Return the [x, y] coordinate for the center point of the cell that contains the specified text.  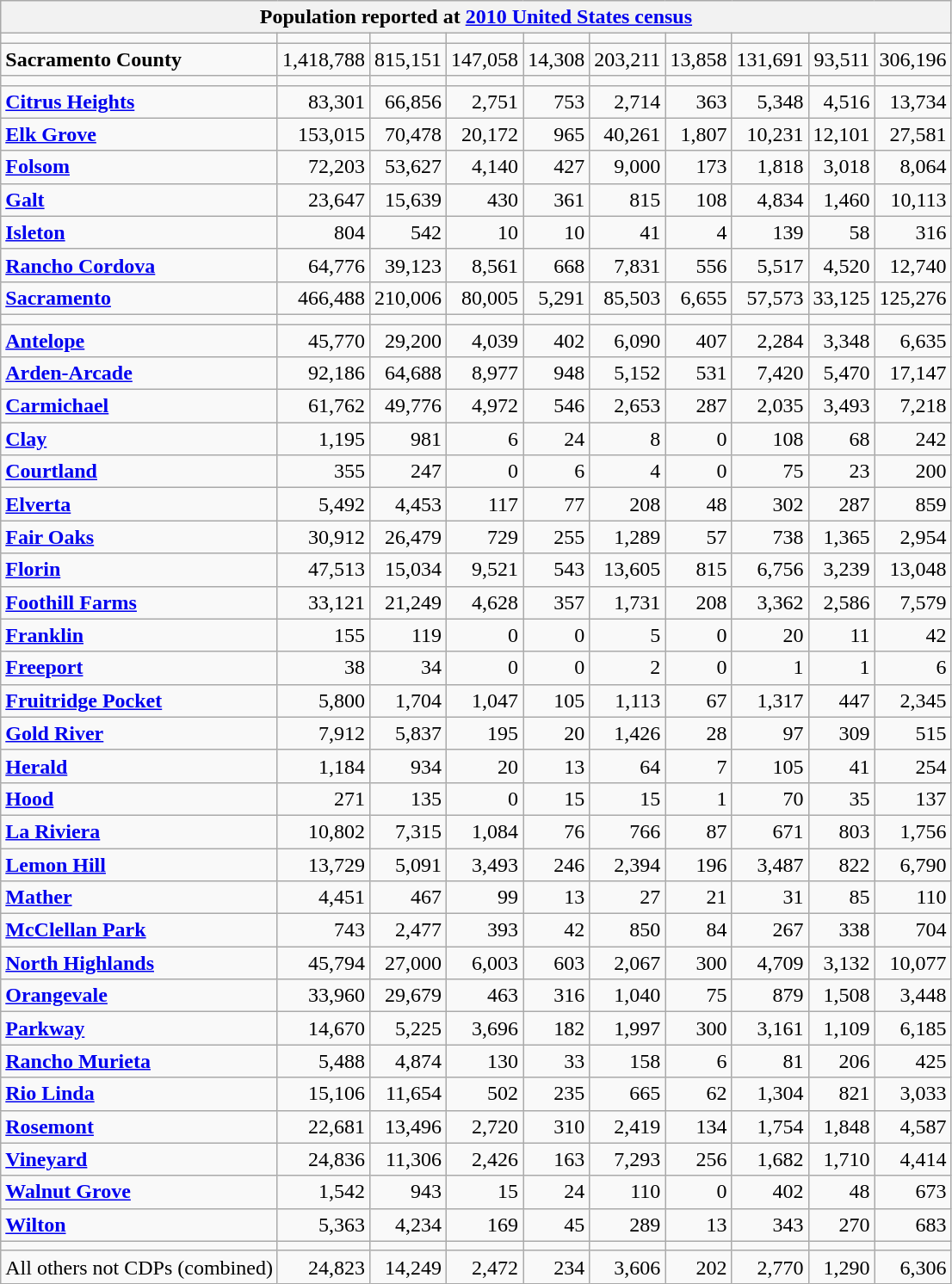
4,628 [485, 602]
1,542 [324, 1192]
Walnut Grove [139, 1192]
246 [556, 865]
803 [842, 831]
2,653 [627, 406]
2,751 [485, 102]
2,035 [770, 406]
463 [485, 996]
21 [699, 898]
6,655 [699, 298]
3,696 [485, 1028]
135 [408, 799]
27,581 [912, 134]
8,561 [485, 265]
83,301 [324, 102]
5,492 [324, 504]
7,218 [912, 406]
Rancho Cordova [139, 265]
254 [912, 766]
673 [912, 1192]
235 [556, 1094]
363 [699, 102]
77 [556, 504]
Franklin [139, 635]
255 [556, 537]
33,121 [324, 602]
153,015 [324, 134]
Foothill Farms [139, 602]
467 [408, 898]
47,513 [324, 570]
76 [556, 831]
15,639 [408, 200]
Antelope [139, 340]
Wilton [139, 1225]
4,234 [408, 1225]
4,874 [408, 1061]
5,225 [408, 1028]
66,856 [408, 102]
Rancho Murieta [139, 1061]
20,172 [485, 134]
4,516 [842, 102]
1,756 [912, 831]
125,276 [912, 298]
45,770 [324, 340]
965 [556, 134]
64,688 [408, 373]
35 [842, 799]
1,418,788 [324, 59]
1,113 [627, 701]
61,762 [324, 406]
Elverta [139, 504]
24,823 [324, 1267]
270 [842, 1225]
1,289 [627, 537]
3,487 [770, 865]
12,101 [842, 134]
6,185 [912, 1028]
427 [556, 167]
All others not CDPs (combined) [139, 1267]
4,414 [912, 1159]
23 [842, 472]
70,478 [408, 134]
981 [408, 439]
13,496 [408, 1127]
1,317 [770, 701]
948 [556, 373]
64,776 [324, 265]
4,039 [485, 340]
North Highlands [139, 963]
Galt [139, 200]
62 [699, 1094]
743 [324, 930]
155 [324, 635]
4,834 [770, 200]
2,720 [485, 1127]
1,508 [842, 996]
804 [324, 232]
234 [556, 1267]
29,679 [408, 996]
1,848 [842, 1127]
934 [408, 766]
1,710 [842, 1159]
15,106 [324, 1094]
1,040 [627, 996]
169 [485, 1225]
Orangevale [139, 996]
53,627 [408, 167]
14,670 [324, 1028]
4,140 [485, 167]
130 [485, 1061]
85 [842, 898]
139 [770, 232]
7,293 [627, 1159]
Freeport [139, 668]
7,315 [408, 831]
2,284 [770, 340]
195 [485, 733]
546 [556, 406]
6,790 [912, 865]
8,064 [912, 167]
45,794 [324, 963]
2,394 [627, 865]
425 [912, 1061]
8 [627, 439]
Folsom [139, 167]
3,239 [842, 570]
10,077 [912, 963]
2,586 [842, 602]
5,091 [408, 865]
163 [556, 1159]
7,420 [770, 373]
447 [842, 701]
10,802 [324, 831]
13,729 [324, 865]
13,048 [912, 570]
6,306 [912, 1267]
196 [699, 865]
Carmichael [139, 406]
134 [699, 1127]
1,365 [842, 537]
87 [699, 831]
9,521 [485, 570]
Rio Linda [139, 1094]
68 [842, 439]
7,579 [912, 602]
355 [324, 472]
Hood [139, 799]
203,211 [627, 59]
1,195 [324, 439]
338 [842, 930]
3,348 [842, 340]
Clay [139, 439]
11,654 [408, 1094]
92,186 [324, 373]
357 [556, 602]
Lemon Hill [139, 865]
1,807 [699, 134]
6,756 [770, 570]
466,488 [324, 298]
Fair Oaks [139, 537]
15,034 [408, 570]
Fruitridge Pocket [139, 701]
502 [485, 1094]
2,714 [627, 102]
5 [627, 635]
57 [699, 537]
58 [842, 232]
1,682 [770, 1159]
247 [408, 472]
70 [770, 799]
Florin [139, 570]
309 [842, 733]
1,754 [770, 1127]
668 [556, 265]
4,520 [842, 265]
6,090 [627, 340]
4,972 [485, 406]
38 [324, 668]
822 [842, 865]
1,109 [842, 1028]
11,306 [408, 1159]
7 [699, 766]
64 [627, 766]
361 [556, 200]
4,709 [770, 963]
6,635 [912, 340]
3,362 [770, 602]
1,704 [408, 701]
704 [912, 930]
Citrus Heights [139, 102]
542 [408, 232]
1,084 [485, 831]
39,123 [408, 265]
27,000 [408, 963]
10,231 [770, 134]
13,858 [699, 59]
256 [699, 1159]
289 [627, 1225]
210,006 [408, 298]
343 [770, 1225]
28 [699, 733]
13,605 [627, 570]
McClellan Park [139, 930]
93,511 [842, 59]
2,067 [627, 963]
7,912 [324, 733]
671 [770, 831]
242 [912, 439]
531 [699, 373]
Gold River [139, 733]
1,997 [627, 1028]
Herald [139, 766]
200 [912, 472]
40,261 [627, 134]
943 [408, 1192]
17,147 [912, 373]
12,740 [912, 265]
543 [556, 570]
2,419 [627, 1127]
131,691 [770, 59]
267 [770, 930]
753 [556, 102]
3,448 [912, 996]
407 [699, 340]
603 [556, 963]
1,290 [842, 1267]
29,200 [408, 340]
2 [627, 668]
766 [627, 831]
14,249 [408, 1267]
6,003 [485, 963]
11 [842, 635]
5,363 [324, 1225]
738 [770, 537]
729 [485, 537]
81 [770, 1061]
Courtland [139, 472]
5,291 [556, 298]
Rosemont [139, 1127]
23,647 [324, 200]
Vineyard [139, 1159]
80,005 [485, 298]
33,960 [324, 996]
5,517 [770, 265]
4,453 [408, 504]
33,125 [842, 298]
850 [627, 930]
3,018 [842, 167]
85,503 [627, 298]
45 [556, 1225]
Sacramento [139, 298]
119 [408, 635]
5,348 [770, 102]
Population reported at 2010 United States census [476, 17]
99 [485, 898]
3,161 [770, 1028]
430 [485, 200]
1,460 [842, 200]
3,132 [842, 963]
1,818 [770, 167]
21,249 [408, 602]
3,606 [627, 1267]
306,196 [912, 59]
24,836 [324, 1159]
556 [699, 265]
202 [699, 1267]
4,587 [912, 1127]
879 [770, 996]
147,058 [485, 59]
Arden-Arcade [139, 373]
683 [912, 1225]
2,472 [485, 1267]
5,837 [408, 733]
5,152 [627, 373]
10,113 [912, 200]
97 [770, 733]
Isleton [139, 232]
67 [699, 701]
5,800 [324, 701]
Elk Grove [139, 134]
158 [627, 1061]
1,304 [770, 1094]
182 [556, 1028]
859 [912, 504]
2,345 [912, 701]
2,954 [912, 537]
7,831 [627, 265]
34 [408, 668]
206 [842, 1061]
27 [627, 898]
13,734 [912, 102]
815,151 [408, 59]
Parkway [139, 1028]
8,977 [485, 373]
1,184 [324, 766]
84 [699, 930]
La Riviera [139, 831]
4,451 [324, 898]
30,912 [324, 537]
14,308 [556, 59]
137 [912, 799]
5,470 [842, 373]
665 [627, 1094]
31 [770, 898]
26,479 [408, 537]
57,573 [770, 298]
72,203 [324, 167]
1,731 [627, 602]
302 [770, 504]
117 [485, 504]
173 [699, 167]
3,033 [912, 1094]
49,776 [408, 406]
9,000 [627, 167]
2,477 [408, 930]
Mather [139, 898]
33 [556, 1061]
Sacramento County [139, 59]
2,770 [770, 1267]
310 [556, 1127]
393 [485, 930]
2,426 [485, 1159]
821 [842, 1094]
271 [324, 799]
5,488 [324, 1061]
1,047 [485, 701]
1,426 [627, 733]
22,681 [324, 1127]
515 [912, 733]
